Pinpoint the cell where the given text exists, returning its [X, Y] midpoint coordinate. 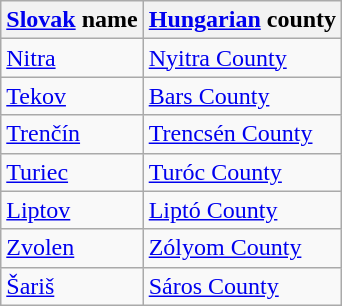
Tekov [72, 96]
Trenčín [72, 134]
Nyitra County [242, 58]
Trencsén County [242, 134]
Turiec [72, 172]
Hungarian county [242, 20]
Liptov [72, 210]
Zvolen [72, 248]
Bars County [242, 96]
Slovak name [72, 20]
Liptó County [242, 210]
Šariš [72, 286]
Nitra [72, 58]
Sáros County [242, 286]
Turóc County [242, 172]
Zólyom County [242, 248]
